Return (x, y) of the center of cell containing provided text 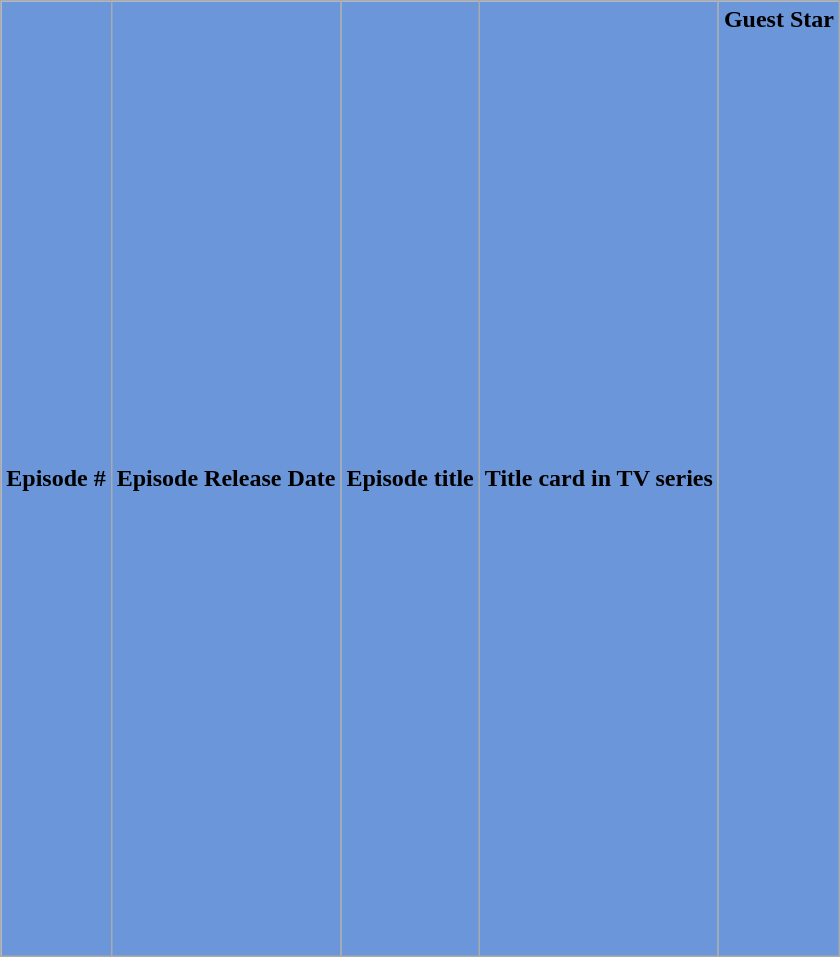
Episode # (56, 479)
Episode title (410, 479)
Guest Star (778, 479)
Title card in TV series (598, 479)
Episode Release Date (226, 479)
